For the text-containing cell, return its midpoint in [x, y] coordinate format. 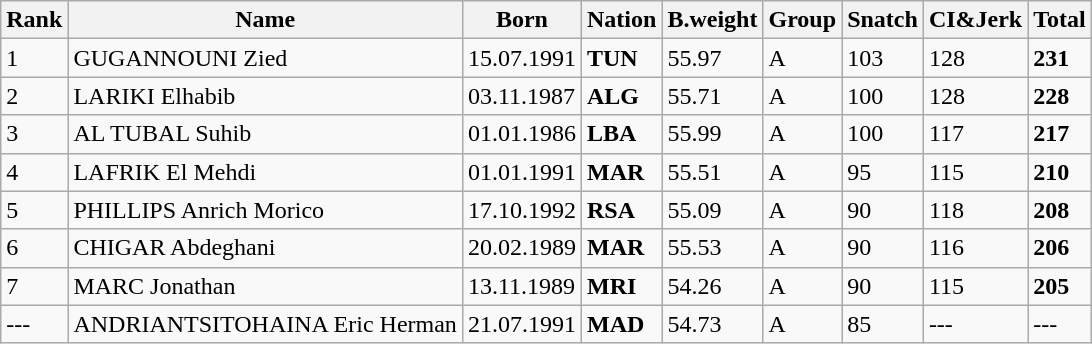
01.01.1986 [522, 134]
228 [1060, 96]
PHILLIPS Anrich Morico [266, 210]
117 [975, 134]
85 [883, 324]
55.97 [712, 58]
Rank [34, 20]
03.11.1987 [522, 96]
206 [1060, 248]
15.07.1991 [522, 58]
ANDRIANTSITOHAINA Eric Herman [266, 324]
6 [34, 248]
55.51 [712, 172]
54.73 [712, 324]
TUN [621, 58]
MRI [621, 286]
Name [266, 20]
01.01.1991 [522, 172]
1 [34, 58]
208 [1060, 210]
231 [1060, 58]
4 [34, 172]
7 [34, 286]
LBA [621, 134]
MARC Jonathan [266, 286]
20.02.1989 [522, 248]
Snatch [883, 20]
2 [34, 96]
55.09 [712, 210]
LARIKI Elhabib [266, 96]
54.26 [712, 286]
21.07.1991 [522, 324]
205 [1060, 286]
103 [883, 58]
CHIGAR Abdeghani [266, 248]
GUGANNOUNI Zied [266, 58]
Total [1060, 20]
ALG [621, 96]
LAFRIK El Mehdi [266, 172]
AL TUBAL Suhib [266, 134]
CI&Jerk [975, 20]
210 [1060, 172]
17.10.1992 [522, 210]
95 [883, 172]
55.99 [712, 134]
Group [802, 20]
116 [975, 248]
Born [522, 20]
B.weight [712, 20]
217 [1060, 134]
Nation [621, 20]
55.71 [712, 96]
13.11.1989 [522, 286]
5 [34, 210]
3 [34, 134]
118 [975, 210]
MAD [621, 324]
RSA [621, 210]
55.53 [712, 248]
